Detect which cell encompasses the target text, then output its (x, y) center coordinate. 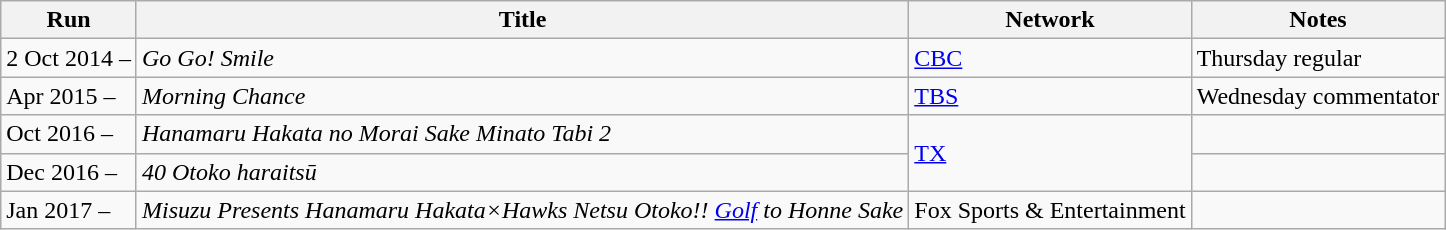
Title (522, 20)
Apr 2015 – (69, 96)
Notes (1318, 20)
Run (69, 20)
Network (1050, 20)
Misuzu Presents Hanamaru Hakata×Hawks Netsu Otoko!! Golf to Honne Sake (522, 210)
Thursday regular (1318, 58)
2 Oct 2014 – (69, 58)
TX (1050, 153)
Go Go! Smile (522, 58)
Dec 2016 – (69, 172)
40 Otoko haraitsū (522, 172)
Wednesday commentator (1318, 96)
Oct 2016 – (69, 134)
Fox Sports & Entertainment (1050, 210)
Morning Chance (522, 96)
TBS (1050, 96)
Hanamaru Hakata no Morai Sake Minato Tabi 2 (522, 134)
Jan 2017 – (69, 210)
CBC (1050, 58)
